For the text-containing cell, return its midpoint in [X, Y] coordinate format. 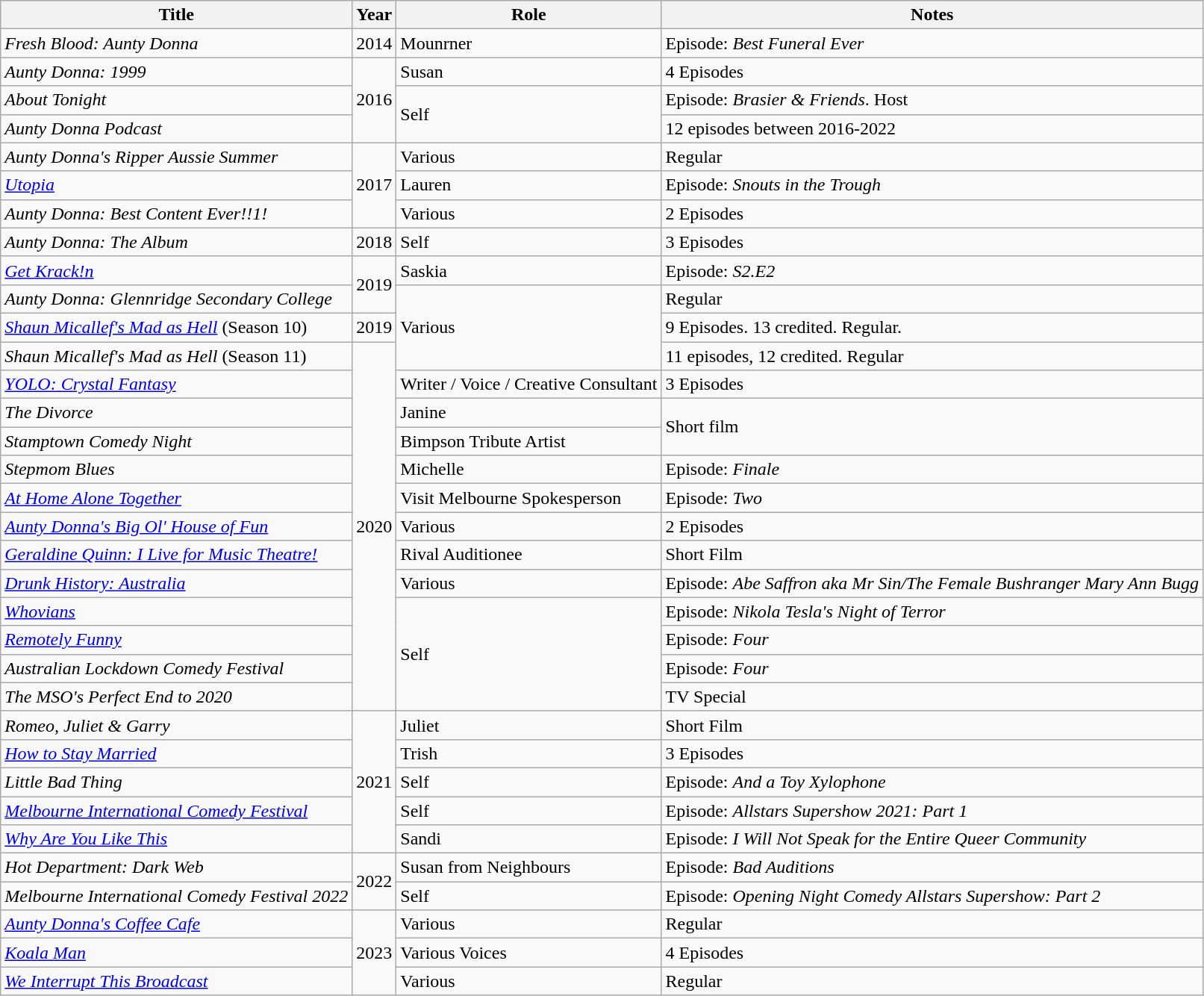
Aunty Donna's Coffee Cafe [176, 924]
Stepmom Blues [176, 470]
Lauren [528, 185]
2016 [375, 100]
Aunty Donna's Ripper Aussie Summer [176, 157]
2017 [375, 185]
Koala Man [176, 953]
At Home Alone Together [176, 498]
Aunty Donna: Glennridge Secondary College [176, 299]
Episode: And a Toy Xylophone [932, 782]
YOLO: Crystal Fantasy [176, 385]
Sandi [528, 839]
Episode: Bad Auditions [932, 868]
Hot Department: Dark Web [176, 868]
2020 [375, 527]
Aunty Donna Podcast [176, 128]
Utopia [176, 185]
9 Episodes. 13 credited. Regular. [932, 327]
Episode: Nikola Tesla's Night of Terror [932, 611]
The Divorce [176, 413]
Fresh Blood: Aunty Donna [176, 43]
12 episodes between 2016-2022 [932, 128]
Title [176, 15]
Why Are You Like This [176, 839]
Bimpson Tribute Artist [528, 441]
The MSO's Perfect End to 2020 [176, 697]
We Interrupt This Broadcast [176, 981]
Notes [932, 15]
Episode: Brasier & Friends. Host [932, 100]
Aunty Donna: Best Content Ever!!1! [176, 214]
Aunty Donna: 1999 [176, 72]
TV Special [932, 697]
Short film [932, 427]
11 episodes, 12 credited. Regular [932, 356]
Drunk History: Australia [176, 583]
2014 [375, 43]
Geraldine Quinn: I Live for Music Theatre! [176, 555]
Janine [528, 413]
Aunty Donna: The Album [176, 242]
Episode: Two [932, 498]
How to Stay Married [176, 753]
Melbourne International Comedy Festival 2022 [176, 896]
2021 [375, 782]
Remotely Funny [176, 640]
Episode: Opening Night Comedy Allstars Supershow: Part 2 [932, 896]
Michelle [528, 470]
Writer / Voice / Creative Consultant [528, 385]
Aunty Donna's Big Ol' House of Fun [176, 526]
Episode: Best Funeral Ever [932, 43]
Saskia [528, 270]
Susan [528, 72]
Episode: I Will Not Speak for the Entire Queer Community [932, 839]
Various Voices [528, 953]
Role [528, 15]
2018 [375, 242]
Episode: Snouts in the Trough [932, 185]
2022 [375, 882]
Melbourne International Comedy Festival [176, 810]
Trish [528, 753]
Little Bad Thing [176, 782]
Susan from Neighbours [528, 868]
Episode: Abe Saffron aka Mr Sin/The Female Bushranger Mary Ann Bugg [932, 583]
Episode: S2.E2 [932, 270]
Shaun Micallef's Mad as Hell (Season 10) [176, 327]
Rival Auditionee [528, 555]
Visit Melbourne Spokesperson [528, 498]
Year [375, 15]
Episode: Allstars Supershow 2021: Part 1 [932, 810]
Romeo, Juliet & Garry [176, 725]
Shaun Micallef's Mad as Hell (Season 11) [176, 356]
Stamptown Comedy Night [176, 441]
Juliet [528, 725]
About Tonight [176, 100]
Australian Lockdown Comedy Festival [176, 668]
Get Krack!n [176, 270]
Whovians [176, 611]
Mounrner [528, 43]
Episode: Finale [932, 470]
2023 [375, 953]
